From the cell containing the given text, extract its center point as [x, y] coordinate. 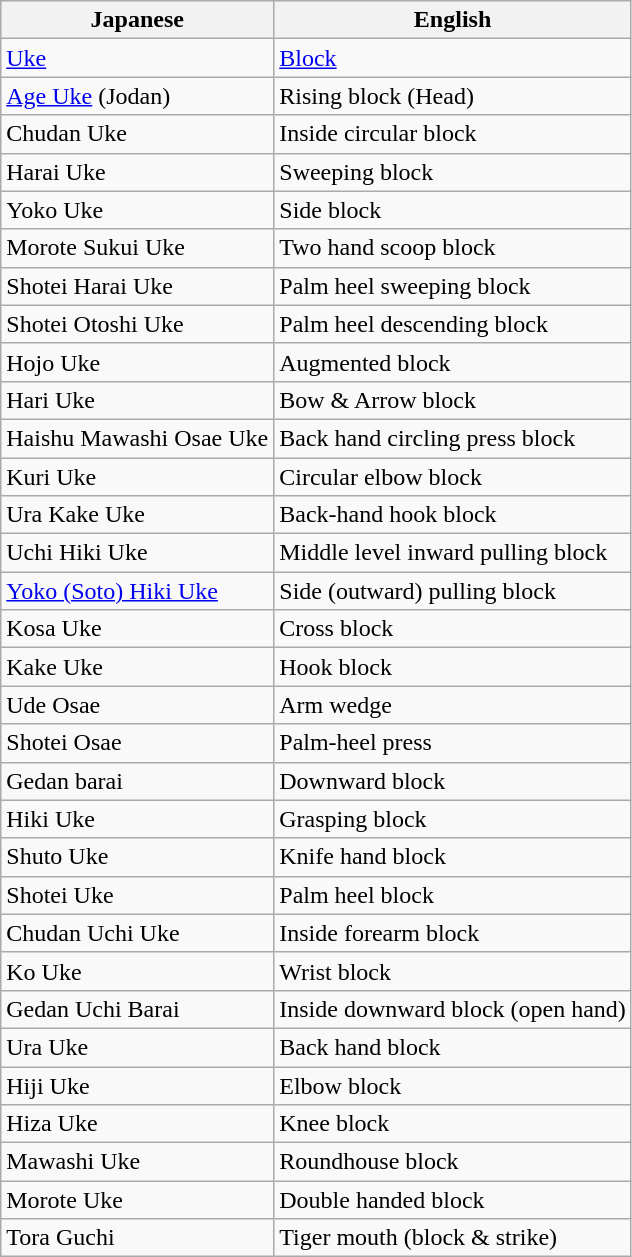
Block [453, 58]
Elbow block [453, 1085]
Shotei Osae [138, 743]
Hiji Uke [138, 1085]
Inside forearm block [453, 933]
Chudan Uke [138, 134]
Yoko (Soto) Hiki Uke [138, 591]
Bow & Arrow block [453, 400]
Back hand circling press block [453, 438]
Harai Uke [138, 172]
Yoko Uke [138, 210]
Inside downward block (open hand) [453, 1009]
Shotei Otoshi Uke [138, 324]
Ura Uke [138, 1047]
Grasping block [453, 819]
Downward block [453, 781]
Gedan barai [138, 781]
Circular elbow block [453, 477]
Mawashi Uke [138, 1162]
Middle level inward pulling block [453, 553]
Japanese [138, 20]
Side (outward) pulling block [453, 591]
Back hand block [453, 1047]
Ude Osae [138, 705]
Knife hand block [453, 857]
Inside circular block [453, 134]
Rising block (Head) [453, 96]
Tora Guchi [138, 1238]
Sweeping block [453, 172]
Arm wedge [453, 705]
Hiki Uke [138, 819]
Augmented block [453, 362]
Roundhouse block [453, 1162]
Morote Sukui Uke [138, 248]
Age Uke (Jodan) [138, 96]
Hiza Uke [138, 1124]
Wrist block [453, 971]
Uchi Hiki Uke [138, 553]
Ko Uke [138, 971]
Palm heel descending block [453, 324]
Shotei Harai Uke [138, 286]
Two hand scoop block [453, 248]
Cross block [453, 629]
Morote Uke [138, 1200]
Side block [453, 210]
Kuri Uke [138, 477]
Hari Uke [138, 400]
Back-hand hook block [453, 515]
English [453, 20]
Palm-heel press [453, 743]
Uke [138, 58]
Double handed block [453, 1200]
Palm heel sweeping block [453, 286]
Kake Uke [138, 667]
Hook block [453, 667]
Gedan Uchi Barai [138, 1009]
Palm heel block [453, 895]
Ura Kake Uke [138, 515]
Shotei Uke [138, 895]
Kosa Uke [138, 629]
Hojo Uke [138, 362]
Shuto Uke [138, 857]
Chudan Uchi Uke [138, 933]
Haishu Mawashi Osae Uke [138, 438]
Tiger mouth (block & strike) [453, 1238]
Knee block [453, 1124]
